Scan for the cell matching the given text and deliver its (x, y) coordinate at center. 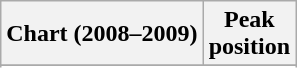
Peakposition (249, 34)
Chart (2008–2009) (102, 34)
